Identify which cell holds the provided text, then report its (X, Y) central coordinate. 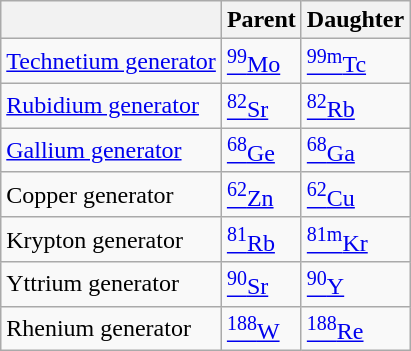
68Ga (355, 150)
99Mo (261, 62)
Krypton generator (112, 240)
90Y (355, 284)
Copper generator (112, 194)
Rhenium generator (112, 328)
Technetium generator (112, 62)
Yttrium generator (112, 284)
62Cu (355, 194)
81mKr (355, 240)
62Zn (261, 194)
68Ge (261, 150)
Gallium generator (112, 150)
81Rb (261, 240)
188W (261, 328)
82Sr (261, 106)
82Rb (355, 106)
188Re (355, 328)
Rubidium generator (112, 106)
99mTc (355, 62)
90Sr (261, 284)
Parent (261, 20)
Daughter (355, 20)
